Locate the cell with the specified text and output its [X, Y] center coordinate. 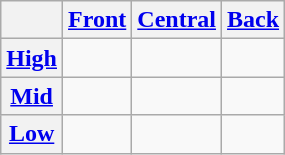
Low [32, 134]
Central [177, 20]
High [32, 58]
Front [98, 20]
Back [254, 20]
Mid [32, 96]
